Search for the cell housing the specified text and yield its [x, y] center coordinate. 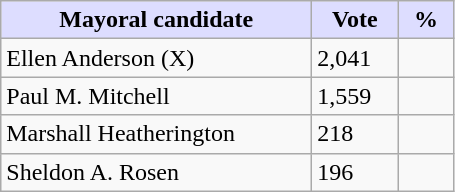
Sheldon A. Rosen [156, 172]
Vote [355, 20]
196 [355, 172]
Paul M. Mitchell [156, 96]
218 [355, 134]
Ellen Anderson (X) [156, 58]
2,041 [355, 58]
1,559 [355, 96]
% [426, 20]
Marshall Heatherington [156, 134]
Mayoral candidate [156, 20]
